Return the [X, Y] coordinate for the center point of the cell that contains the specified text.  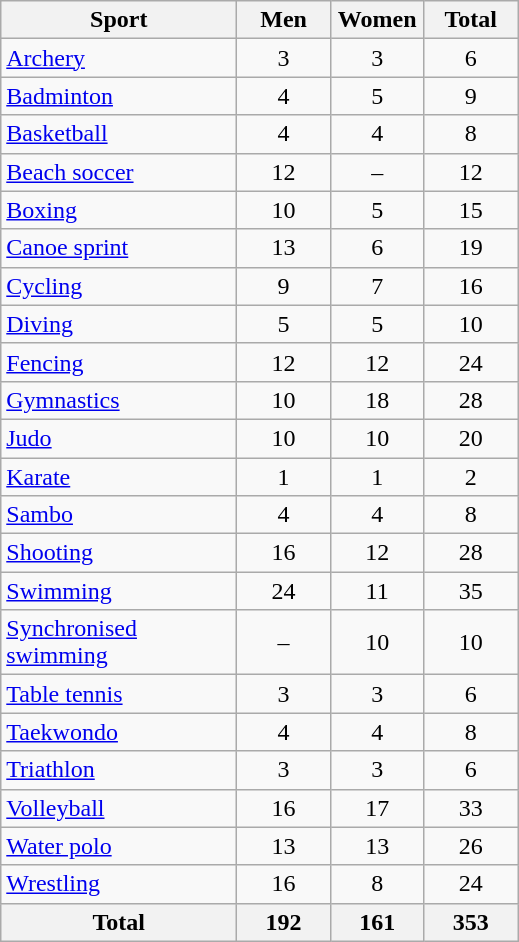
Canoe sprint [119, 248]
Beach soccer [119, 172]
33 [471, 808]
Judo [119, 438]
35 [471, 591]
Wrestling [119, 884]
Badminton [119, 96]
18 [377, 400]
Basketball [119, 134]
Taekwondo [119, 732]
15 [471, 210]
Volleyball [119, 808]
Sambo [119, 515]
Swimming [119, 591]
7 [377, 286]
19 [471, 248]
Gymnastics [119, 400]
Archery [119, 58]
26 [471, 846]
Cycling [119, 286]
11 [377, 591]
Karate [119, 477]
353 [471, 922]
17 [377, 808]
Water polo [119, 846]
Diving [119, 324]
Fencing [119, 362]
Boxing [119, 210]
Triathlon [119, 770]
Men [284, 20]
2 [471, 477]
161 [377, 922]
192 [284, 922]
Synchronised swimming [119, 642]
Table tennis [119, 694]
20 [471, 438]
Sport [119, 20]
Women [377, 20]
Shooting [119, 553]
